Identify which cell holds the provided text, then report its (x, y) central coordinate. 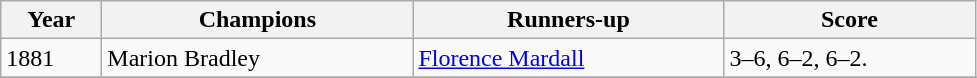
Florence Mardall (568, 58)
Score (850, 20)
3–6, 6–2, 6–2. (850, 58)
Runners-up (568, 20)
1881 (52, 58)
Marion Bradley (258, 58)
Champions (258, 20)
Year (52, 20)
